Return [X, Y] of the center of cell containing provided text 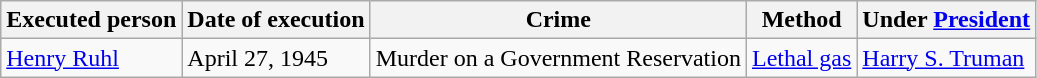
Executed person [92, 20]
April 27, 1945 [276, 58]
Method [801, 20]
Lethal gas [801, 58]
Date of execution [276, 20]
Crime [558, 20]
Murder on a Government Reservation [558, 58]
Harry S. Truman [946, 58]
Henry Ruhl [92, 58]
Under President [946, 20]
